Determine the (X, Y) coordinate at the center of the cell enclosing the given text.  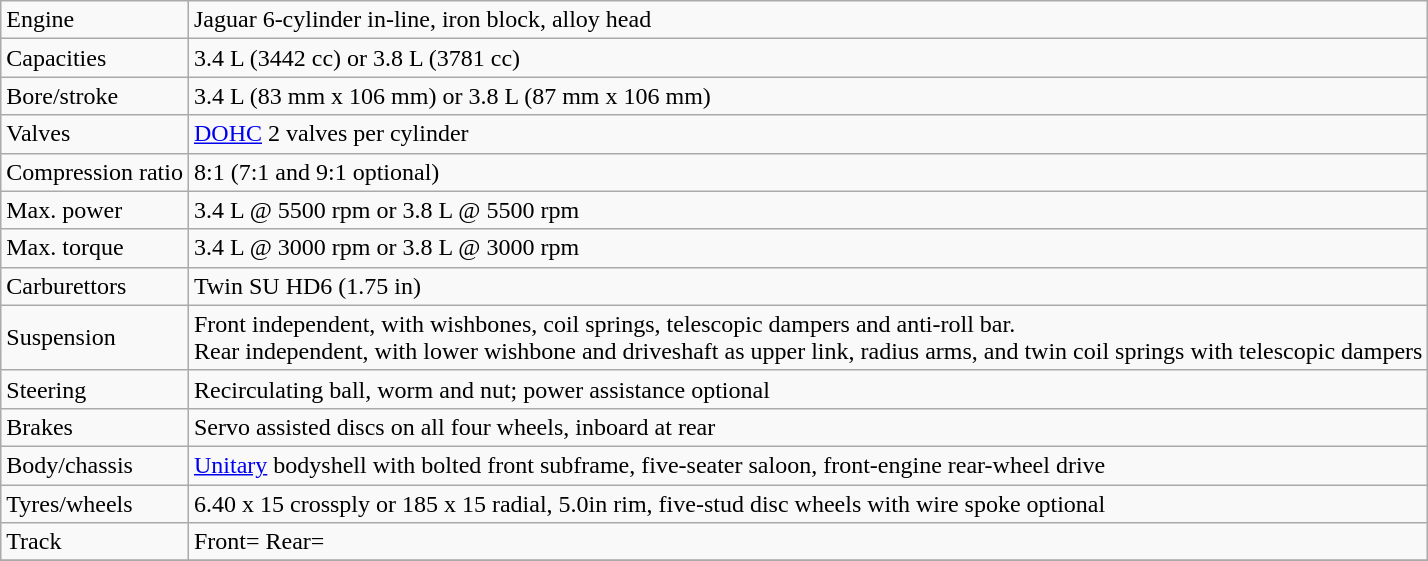
DOHC 2 valves per cylinder (808, 134)
Body/chassis (95, 465)
3.4 L @ 3000 rpm or 3.8 L @ 3000 rpm (808, 248)
Suspension (95, 338)
Recirculating ball, worm and nut; power assistance optional (808, 389)
3.4 L @ 5500 rpm or 3.8 L @ 5500 rpm (808, 210)
Track (95, 542)
Engine (95, 20)
Twin SU HD6 (1.75 in) (808, 286)
8:1 (7:1 and 9:1 optional) (808, 172)
Brakes (95, 427)
Valves (95, 134)
3.4 L (3442 cc) or 3.8 L (3781 cc) (808, 58)
Bore/stroke (95, 96)
Steering (95, 389)
Max. power (95, 210)
3.4 L (83 mm x 106 mm) or 3.8 L (87 mm x 106 mm) (808, 96)
Jaguar 6-cylinder in-line, iron block, alloy head (808, 20)
Max. torque (95, 248)
Tyres/wheels (95, 503)
Compression ratio (95, 172)
Front= Rear= (808, 542)
Capacities (95, 58)
Unitary bodyshell with bolted front subframe, five-seater saloon, front-engine rear-wheel drive (808, 465)
Servo assisted discs on all four wheels, inboard at rear (808, 427)
6.40 x 15 crossply or 185 x 15 radial, 5.0in rim, five-stud disc wheels with wire spoke optional (808, 503)
Carburettors (95, 286)
